Output the [x, y] coordinate of the center of the cell containing the given text.  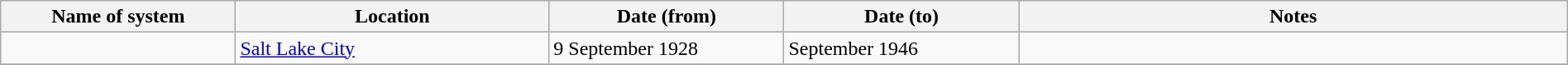
Date (from) [667, 17]
Name of system [118, 17]
September 1946 [901, 48]
9 September 1928 [667, 48]
Date (to) [901, 17]
Notes [1293, 17]
Location [392, 17]
Salt Lake City [392, 48]
